Scan for the cell matching the given text and deliver its (X, Y) coordinate at center. 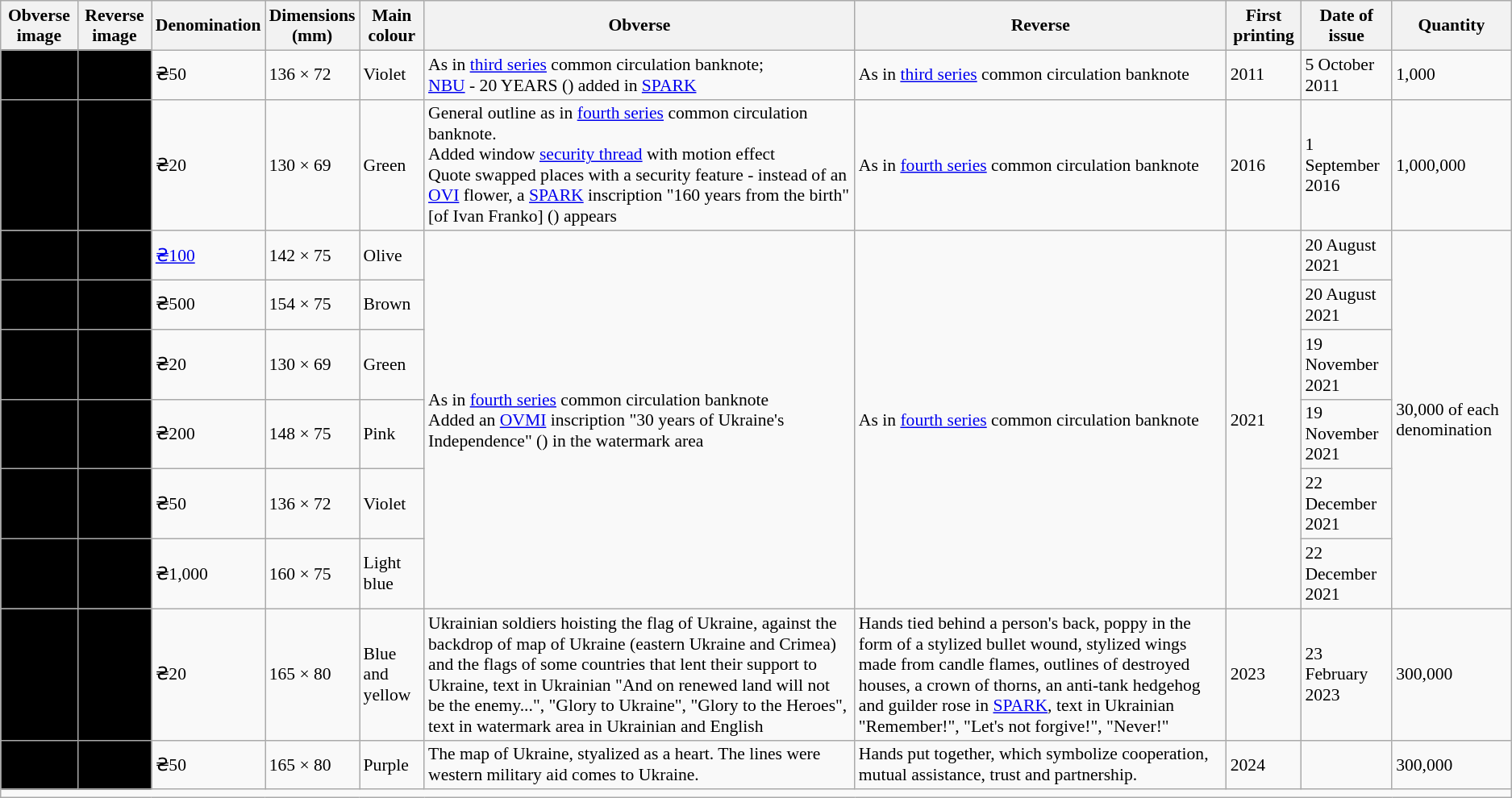
Light blue (392, 574)
Quantity (1452, 26)
1,000 (1452, 74)
Olive (392, 256)
Blue and yellow (392, 674)
Brown (392, 305)
Obverse image (39, 26)
2011 (1264, 74)
Date of issue (1347, 26)
₴500 (208, 305)
2021 (1264, 421)
23 February 2023 (1347, 674)
₴200 (208, 434)
Reverse image (115, 26)
₴100 (208, 256)
30,000 of each denomination (1452, 421)
First printing (1264, 26)
1 September 2016 (1347, 164)
154 × 75 (313, 305)
Reverse (1040, 26)
1,000,000 (1452, 164)
Purple (392, 764)
2016 (1264, 164)
₴1,000 (208, 574)
Dimensions(mm) (313, 26)
Obverse (639, 26)
Pink (392, 434)
The map of Ukraine, styalized as a heart. The lines were western military aid comes to Ukraine. (639, 764)
142 × 75 (313, 256)
As in fourth series common circulation banknoteAdded an OVMI inscription "30 years of Ukraine's Independence" () in the watermark area (639, 421)
160 × 75 (313, 574)
148 × 75 (313, 434)
As in third series common circulation banknote (1040, 74)
2024 (1264, 764)
Hands put together, which symbolize cooperation, mutual assistance, trust and partnership. (1040, 764)
Denomination (208, 26)
Main colour (392, 26)
2023 (1264, 674)
5 October 2011 (1347, 74)
As in third series common circulation banknote;NBU - 20 YEARS () added in SPARK (639, 74)
